Output the (X, Y) coordinate of the center of the cell containing the given text.  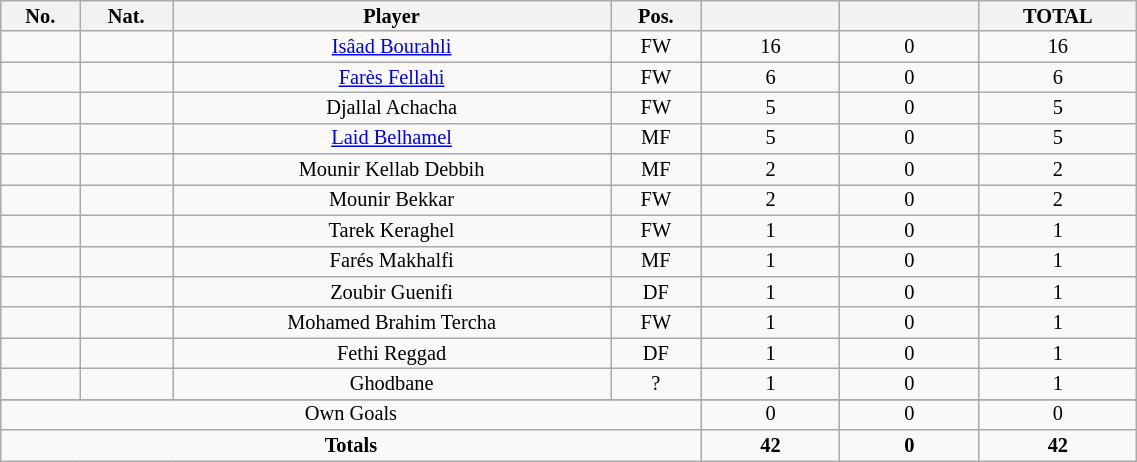
Own Goals (351, 414)
Farés Makhalfi (392, 262)
Mounir Kellab Debbih (392, 170)
Fethi Reggad (392, 354)
Djallal Achacha (392, 108)
? (656, 384)
Zoubir Guenifi (392, 292)
Tarek Keraghel (392, 230)
Mounir Bekkar (392, 200)
Farès Fellahi (392, 78)
TOTAL (1058, 16)
Pos. (656, 16)
Mohamed Brahim Tercha (392, 322)
Isâad Bourahli (392, 46)
Player (392, 16)
Ghodbane (392, 384)
No. (40, 16)
Nat. (126, 16)
Totals (351, 446)
Laid Belhamel (392, 138)
